Return (X, Y) of the center of cell containing provided text 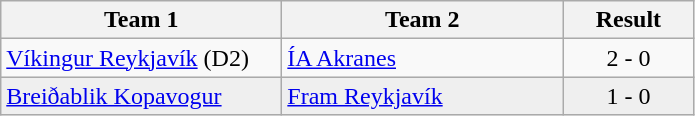
2 - 0 (628, 58)
Result (628, 20)
Fram Reykjavík (422, 96)
Team 2 (422, 20)
ÍA Akranes (422, 58)
1 - 0 (628, 96)
Breiðablik Kopavogur (142, 96)
Team 1 (142, 20)
Víkingur Reykjavík (D2) (142, 58)
